Find where the given text appears and provide that cell's center as [X, Y] coordinate. 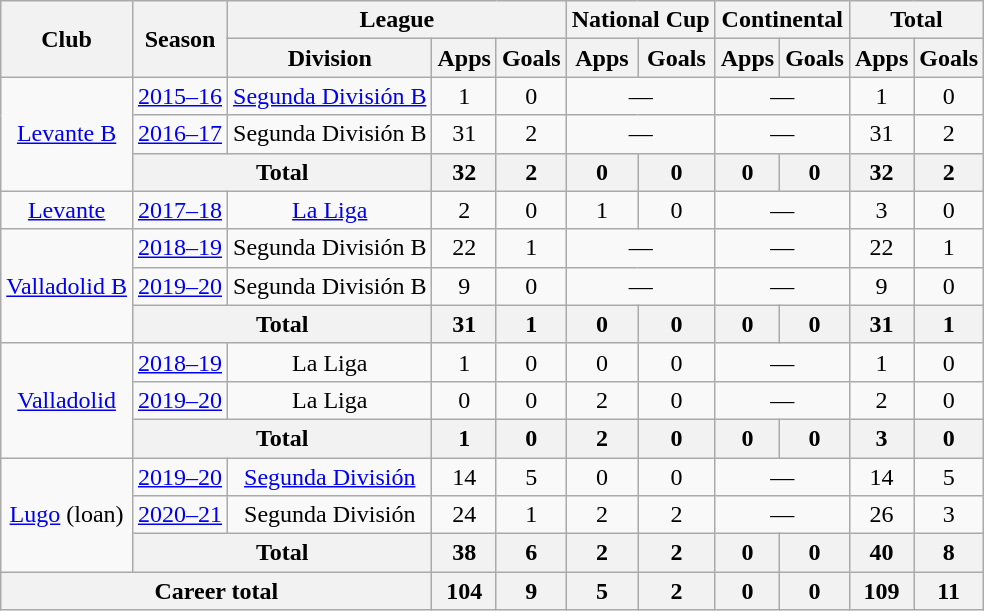
24 [464, 515]
Career total [216, 591]
Lugo (loan) [67, 515]
National Cup [640, 20]
104 [464, 591]
2016–17 [180, 134]
Club [67, 39]
Valladolid B [67, 286]
League [398, 20]
Continental [782, 20]
Levante [67, 210]
Season [180, 39]
26 [881, 515]
Division [330, 58]
40 [881, 553]
109 [881, 591]
6 [531, 553]
11 [949, 591]
38 [464, 553]
2015–16 [180, 96]
Levante B [67, 134]
Valladolid [67, 400]
2017–18 [180, 210]
2020–21 [180, 515]
8 [949, 553]
